Pinpoint the cell where the given text exists, returning its (x, y) midpoint coordinate. 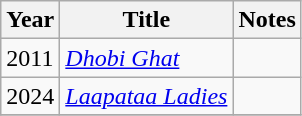
Year (30, 20)
Title (146, 20)
Dhobi Ghat (146, 58)
2011 (30, 58)
Notes (267, 20)
Laapataa Ladies (146, 96)
2024 (30, 96)
